Find where the given text appears and provide that cell's center as (x, y) coordinate. 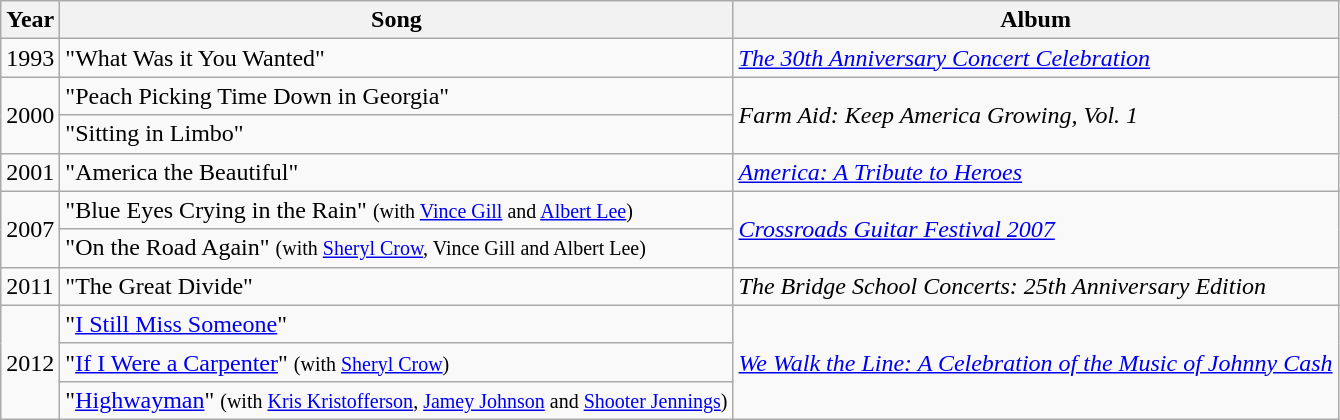
"Sitting in Limbo" (396, 134)
2001 (30, 172)
"Peach Picking Time Down in Georgia" (396, 96)
"Highwayman" (with Kris Kristofferson, Jamey Johnson and Shooter Jennings) (396, 400)
Album (1036, 20)
The 30th Anniversary Concert Celebration (1036, 58)
2011 (30, 286)
2007 (30, 229)
Farm Aid: Keep America Growing, Vol. 1 (1036, 115)
Song (396, 20)
"The Great Divide" (396, 286)
"On the Road Again" (with Sheryl Crow, Vince Gill and Albert Lee) (396, 248)
"What Was it You Wanted" (396, 58)
2012 (30, 362)
1993 (30, 58)
"I Still Miss Someone" (396, 324)
"Blue Eyes Crying in the Rain" (with Vince Gill and Albert Lee) (396, 210)
We Walk the Line: A Celebration of the Music of Johnny Cash (1036, 362)
2000 (30, 115)
Year (30, 20)
America: A Tribute to Heroes (1036, 172)
"If I Were a Carpenter" (with Sheryl Crow) (396, 362)
Crossroads Guitar Festival 2007 (1036, 229)
"America the Beautiful" (396, 172)
The Bridge School Concerts: 25th Anniversary Edition (1036, 286)
